From the cell containing the given text, extract its center point as [X, Y] coordinate. 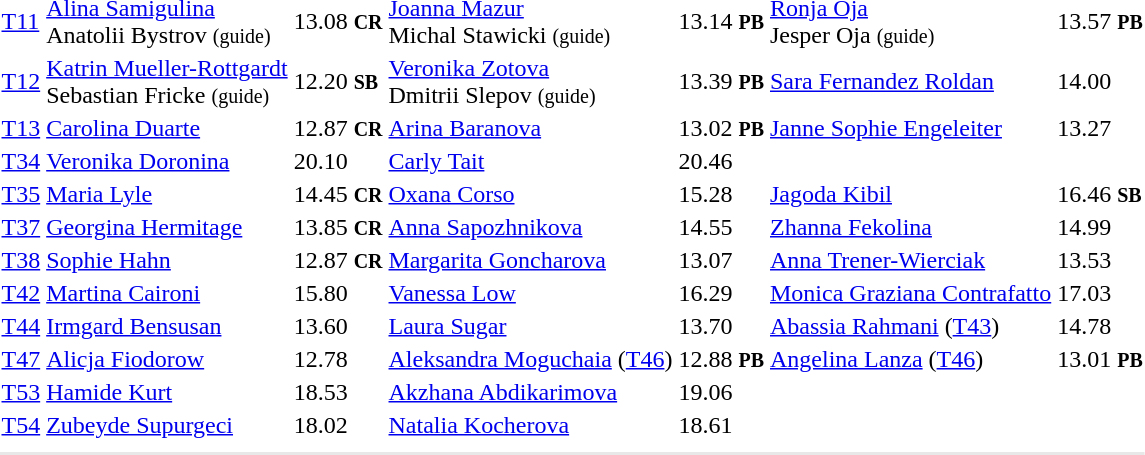
Maria Lyle [167, 194]
Katrin Mueller-RottgardtSebastian Fricke (guide) [167, 82]
Veronika Doronina [167, 161]
Vanessa Low [530, 293]
18.02 [338, 425]
14.55 [722, 227]
13.70 [722, 326]
16.29 [722, 293]
20.10 [338, 161]
Zubeyde Supurgeci [167, 425]
12.78 [338, 359]
T53 [21, 392]
13.60 [338, 326]
T12 [21, 82]
Georgina Hermitage [167, 227]
Abassia Rahmani (T43) [910, 326]
Monica Graziana Contrafatto [910, 293]
Anna Sapozhnikova [530, 227]
13.01 PB [1100, 359]
T13 [21, 128]
14.78 [1100, 326]
13.02 PB [722, 128]
Oxana Corso [530, 194]
Irmgard Bensusan [167, 326]
Sophie Hahn [167, 260]
13.07 [722, 260]
T42 [21, 293]
14.45 CR [338, 194]
13.85 CR [338, 227]
18.61 [722, 425]
Janne Sophie Engeleiter [910, 128]
14.99 [1100, 227]
Sara Fernandez Roldan [910, 82]
12.20 SB [338, 82]
Margarita Goncharova [530, 260]
13.39 PB [722, 82]
15.28 [722, 194]
Martina Caironi [167, 293]
20.46 [722, 161]
13.53 [1100, 260]
Alicja Fiodorow [167, 359]
T38 [21, 260]
Arina Baranova [530, 128]
13.27 [1100, 128]
14.00 [1100, 82]
15.80 [338, 293]
T35 [21, 194]
19.06 [722, 392]
Natalia Kocherova [530, 425]
Aleksandra Moguchaia (T46) [530, 359]
T34 [21, 161]
Angelina Lanza (T46) [910, 359]
12.88 PB [722, 359]
Hamide Kurt [167, 392]
Veronika ZotovaDmitrii Slepov (guide) [530, 82]
Carly Tait [530, 161]
18.53 [338, 392]
T44 [21, 326]
Jagoda Kibil [910, 194]
Anna Trener-Wierciak [910, 260]
Zhanna Fekolina [910, 227]
16.46 SB [1100, 194]
Carolina Duarte [167, 128]
Laura Sugar [530, 326]
T37 [21, 227]
17.03 [1100, 293]
T47 [21, 359]
Akzhana Abdikarimova [530, 392]
T54 [21, 425]
